Provide the [x, y] coordinate of the cell's center where the given text is located.  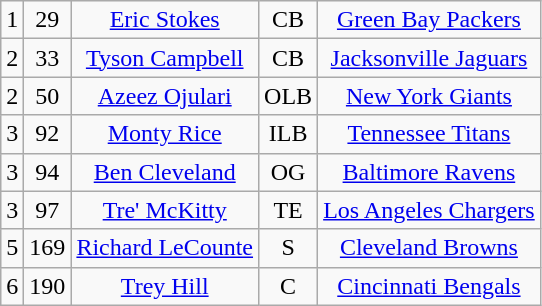
94 [48, 172]
1 [12, 20]
33 [48, 58]
OLB [288, 96]
190 [48, 286]
Monty Rice [165, 134]
Eric Stokes [165, 20]
Baltimore Ravens [430, 172]
50 [48, 96]
Cincinnati Bengals [430, 286]
Ben Cleveland [165, 172]
Tyson Campbell [165, 58]
6 [12, 286]
TE [288, 210]
Los Angeles Chargers [430, 210]
Green Bay Packers [430, 20]
Jacksonville Jaguars [430, 58]
169 [48, 248]
C [288, 286]
29 [48, 20]
Trey Hill [165, 286]
New York Giants [430, 96]
Tre' McKitty [165, 210]
Richard LeCounte [165, 248]
Cleveland Browns [430, 248]
92 [48, 134]
Tennessee Titans [430, 134]
97 [48, 210]
ILB [288, 134]
S [288, 248]
Azeez Ojulari [165, 96]
OG [288, 172]
5 [12, 248]
